Locate the cell with the specified text and output its [X, Y] center coordinate. 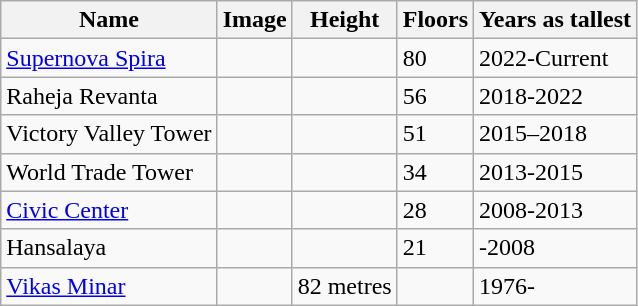
82 metres [344, 286]
2015–2018 [556, 134]
-2008 [556, 248]
Image [254, 20]
2022-Current [556, 58]
Supernova Spira [109, 58]
Civic Center [109, 210]
80 [435, 58]
Vikas Minar [109, 286]
World Trade Tower [109, 172]
21 [435, 248]
Name [109, 20]
28 [435, 210]
1976- [556, 286]
2008-2013 [556, 210]
56 [435, 96]
Hansalaya [109, 248]
Height [344, 20]
Years as tallest [556, 20]
Raheja Revanta [109, 96]
Floors [435, 20]
34 [435, 172]
2018-2022 [556, 96]
Victory Valley Tower [109, 134]
51 [435, 134]
2013-2015 [556, 172]
